Return the [X, Y] coordinate for the center point of the cell that contains the specified text.  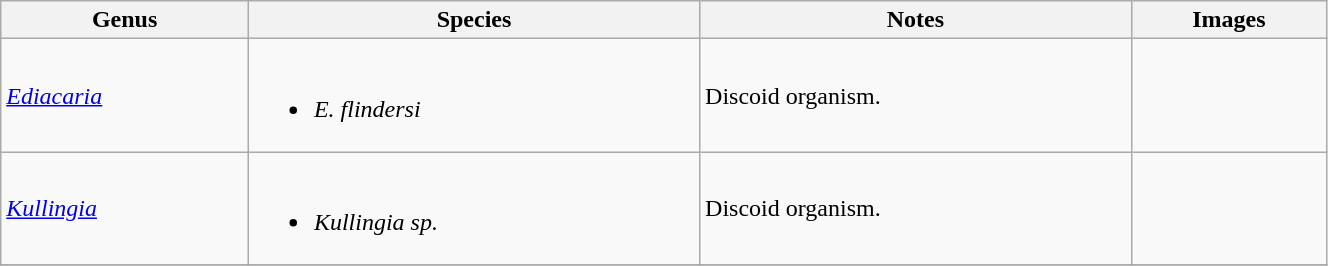
Notes [916, 20]
Ediacaria [125, 96]
Kullingia sp. [474, 208]
Species [474, 20]
Kullingia [125, 208]
Genus [125, 20]
Images [1228, 20]
E. flindersi [474, 96]
